Return [X, Y] of the center of cell containing provided text 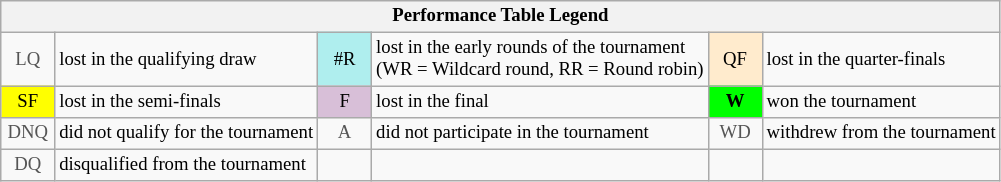
DNQ [28, 134]
disqualified from the tournament [186, 166]
QF [735, 60]
WD [735, 134]
withdrew from the tournament [881, 134]
SF [28, 102]
lost in the qualifying draw [186, 60]
did not participate in the tournament [540, 134]
#R [345, 60]
won the tournament [881, 102]
F [345, 102]
did not qualify for the tournament [186, 134]
Performance Table Legend [500, 16]
LQ [28, 60]
lost in the early rounds of the tournament(WR = Wildcard round, RR = Round robin) [540, 60]
lost in the quarter-finals [881, 60]
W [735, 102]
lost in the semi-finals [186, 102]
lost in the final [540, 102]
DQ [28, 166]
A [345, 134]
